Return the (X, Y) coordinate for the center point of the cell that contains the specified text.  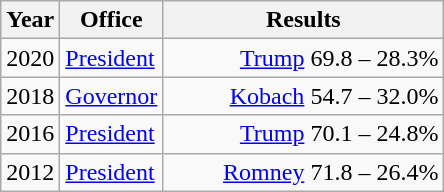
2016 (30, 134)
Results (304, 20)
Office (112, 20)
2018 (30, 96)
Kobach 54.7 – 32.0% (304, 96)
Romney 71.8 – 26.4% (304, 172)
Trump 69.8 – 28.3% (304, 58)
2020 (30, 58)
Year (30, 20)
Governor (112, 96)
2012 (30, 172)
Trump 70.1 – 24.8% (304, 134)
